Output the [x, y] coordinate of the center of the cell containing the given text.  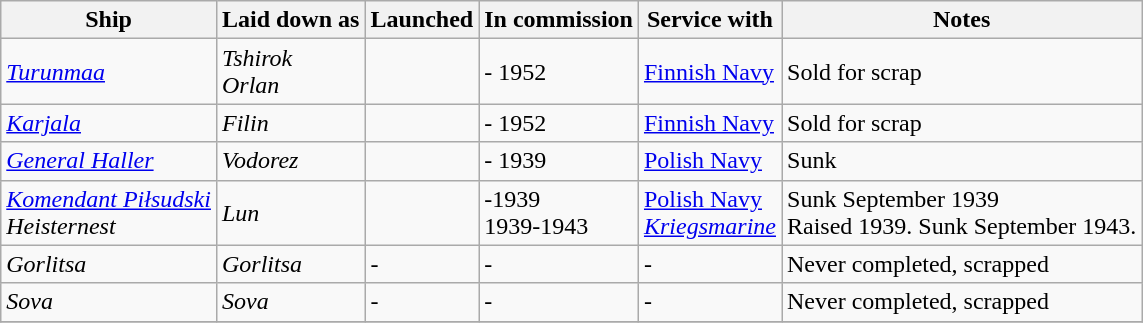
- 1939 [559, 161]
TshirokOrlan [290, 72]
-1939 1939-1943 [559, 212]
Service with [710, 20]
Laid down as [290, 20]
Polish Navy [710, 161]
Sunk September 1939 Raised 1939. Sunk September 1943. [962, 212]
Sunk [962, 161]
Filin [290, 123]
Vodorez [290, 161]
Karjala [109, 123]
General Haller [109, 161]
Polish Navy Kriegsmarine [710, 212]
Notes [962, 20]
Turunmaa [109, 72]
Komendant Piłsudski Heisternest [109, 212]
In commission [559, 20]
Ship [109, 20]
Launched [422, 20]
Lun [290, 212]
